Scan for the cell matching the given text and deliver its (X, Y) coordinate at center. 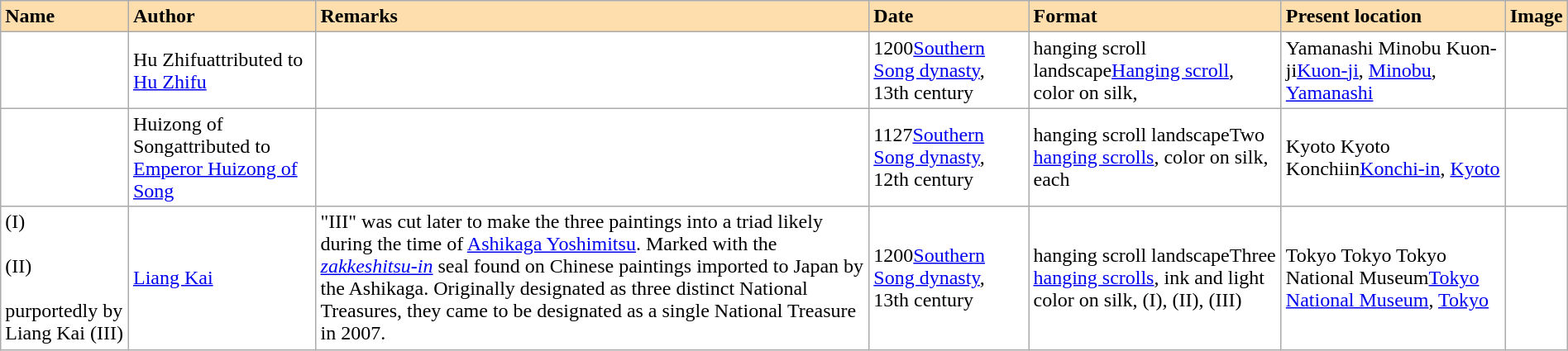
Liang Kai (222, 277)
hanging scroll landscapeHanging scroll, color on silk, (1154, 70)
Kyoto Kyoto KonchiinKonchi-in, Kyoto (1393, 157)
Format (1154, 17)
Image (1537, 17)
Hu Zhifuattributed to Hu Zhifu (222, 70)
hanging scroll landscapeThree hanging scrolls, ink and light color on silk, (I), (II), (III) (1154, 277)
Huizong of Songattributed to Emperor Huizong of Song (222, 157)
Present location (1393, 17)
Yamanashi Minobu Kuon-jiKuon-ji, Minobu, Yamanashi (1393, 70)
hanging scroll landscapeTwo hanging scrolls, color on silk, each (1154, 157)
Author (222, 17)
Name (65, 17)
(I) (II) purportedly by Liang Kai (III) (65, 277)
Tokyo Tokyo Tokyo National MuseumTokyo National Museum, Tokyo (1393, 277)
Date (949, 17)
Remarks (592, 17)
1127Southern Song dynasty, 12th century (949, 157)
